Detect which cell encompasses the target text, then output its (x, y) center coordinate. 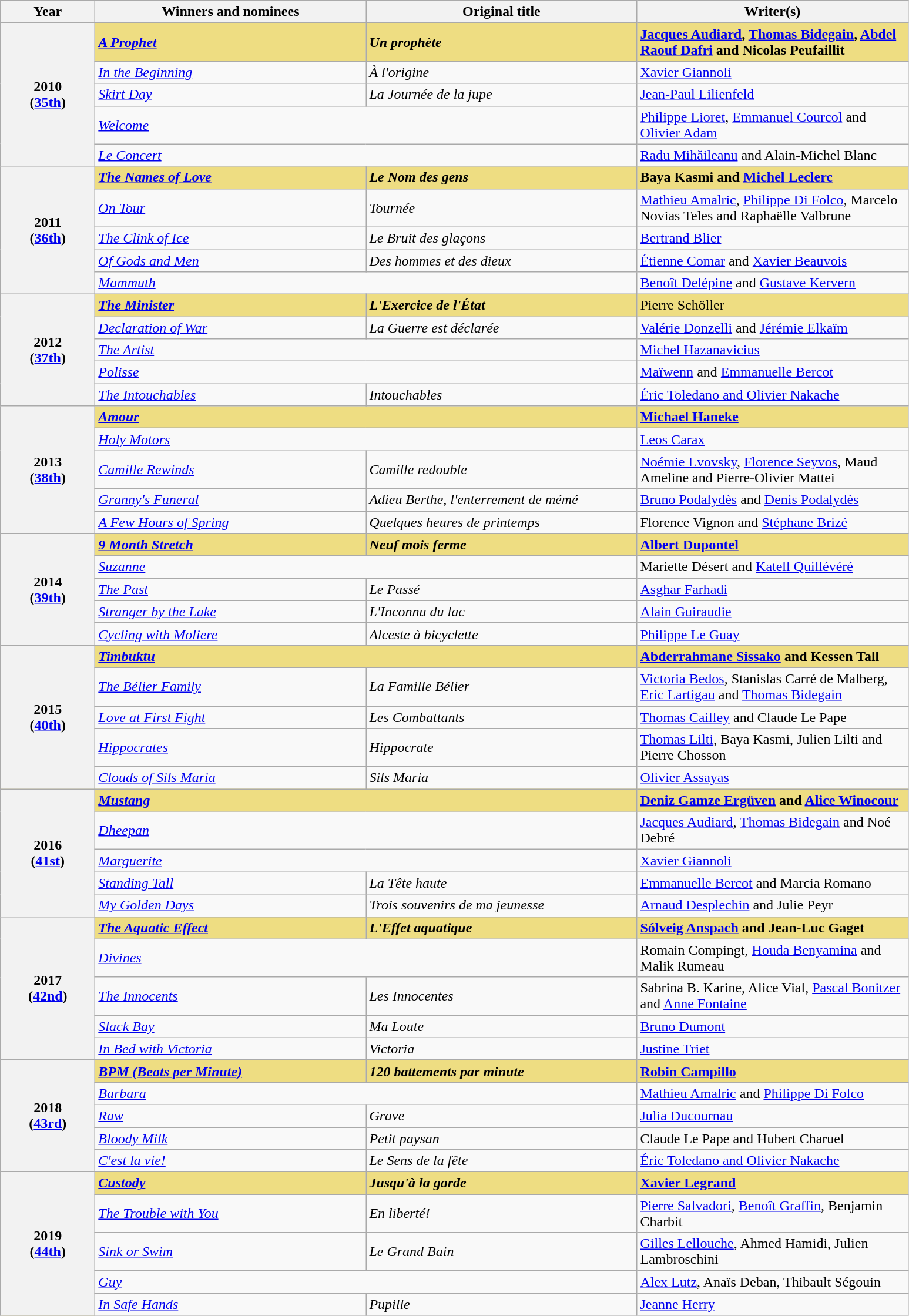
La Tête haute (502, 883)
Victoria Bedos, Stanislas Carré de Malberg, Eric Lartigau and Thomas Bidegain (772, 686)
En liberté! (502, 1214)
2019(44th) (48, 1244)
Neuf mois ferme (502, 545)
Year (48, 12)
Intouchables (502, 395)
Le Nom des gens (502, 177)
Adieu Berthe, l'enterrement de mémé (502, 500)
Thomas Lilti, Baya Kasmi, Julien Lilti and Pierre Chosson (772, 747)
Claude Le Pape and Hubert Charuel (772, 1138)
Pierre Schöller (772, 305)
Divines (366, 958)
Michel Hazanavicius (772, 350)
2013(38th) (48, 470)
Le Grand Bain (502, 1251)
Bloody Milk (230, 1138)
Sabrina B. Karine, Alice Vial, Pascal Bonitzer and Anne Fontaine (772, 996)
Bruno Podalydès and Denis Podalydès (772, 500)
Trois souvenirs de ma jeunesse (502, 905)
Olivier Assayas (772, 778)
Barbara (366, 1093)
Albert Dupontel (772, 545)
Sólveig Anspach and Jean-Luc Gaget (772, 928)
Skirt Day (230, 95)
Guy (366, 1282)
Amour (366, 417)
Suzanne (366, 567)
Robin Campillo (772, 1071)
Mariette Désert and Katell Quillévéré (772, 567)
Welcome (366, 125)
Slack Bay (230, 1026)
Le Bruit des glaçons (502, 238)
L'Effet aquatique (502, 928)
Tournée (502, 208)
Stranger by the Lake (230, 612)
Standing Tall (230, 883)
Mathieu Amalric and Philippe Di Folco (772, 1093)
Arnaud Desplechin and Julie Peyr (772, 905)
Abderrahmane Sissako and Kessen Tall (772, 656)
BPM (Beats per Minute) (230, 1071)
Bertrand Blier (772, 238)
Alain Guiraudie (772, 612)
Camille Rewinds (230, 470)
Jeanne Herry (772, 1304)
Le Sens de la fête (502, 1161)
Romain Compingt, Houda Benyamina and Malik Rumeau (772, 958)
Writer(s) (772, 12)
In Safe Hands (230, 1304)
Victoria (502, 1049)
À l'origine (502, 72)
Mathieu Amalric, Philippe Di Folco, Marcelo Novias Teles and Raphaëlle Valbrune (772, 208)
L'Inconnu du lac (502, 612)
Thomas Cailley and Claude Le Pape (772, 717)
The Innocents (230, 996)
9 Month Stretch (230, 545)
2016(41st) (48, 853)
La Journée de la jupe (502, 95)
Maïwenn and Emmanuelle Bercot (772, 372)
The Artist (366, 350)
Sink or Swim (230, 1251)
2014(39th) (48, 589)
In Bed with Victoria (230, 1049)
2012(37th) (48, 350)
Hippocrate (502, 747)
The Aquatic Effect (230, 928)
Mustang (366, 800)
In the Beginning (230, 72)
Ma Loute (502, 1026)
Jean-Paul Lilienfeld (772, 95)
Mammuth (366, 283)
Étienne Comar and Xavier Beauvois (772, 260)
Quelques heures de printemps (502, 522)
Dheepan (366, 831)
Alex Lutz, Anaïs Deban, Thibault Ségouin (772, 1282)
La Famille Bélier (502, 686)
Alceste à bicyclette (502, 634)
Noémie Lvovsky, Florence Seyvos, Maud Ameline and Pierre-Olivier Mattei (772, 470)
The Bélier Family (230, 686)
Original title (502, 12)
Pierre Salvadori, Benoît Graffin, Benjamin Charbit (772, 1214)
Grave (502, 1116)
My Golden Days (230, 905)
Pupille (502, 1304)
A Prophet (230, 42)
Le Passé (502, 589)
Les Innocentes (502, 996)
Justine Triet (772, 1049)
Of Gods and Men (230, 260)
The Minister (230, 305)
The Intouchables (230, 395)
Holy Motors (366, 439)
The Clink of Ice (230, 238)
Un prophète (502, 42)
2018(43rd) (48, 1116)
Les Combattants (502, 717)
Sils Maria (502, 778)
Radu Mihăileanu and Alain-Michel Blanc (772, 155)
Philippe Lioret, Emmanuel Courcol and Olivier Adam (772, 125)
Valérie Donzelli and Jérémie Elkaïm (772, 327)
Raw (230, 1116)
Baya Kasmi and Michel Leclerc (772, 177)
Gilles Lellouche, Ahmed Hamidi, Julien Lambroschini (772, 1251)
C'est la vie! (230, 1161)
The Trouble with You (230, 1214)
Deniz Gamze Ergüven and Alice Winocour (772, 800)
Julia Ducournau (772, 1116)
Bruno Dumont (772, 1026)
Xavier Legrand (772, 1183)
Winners and nominees (230, 12)
The Past (230, 589)
2010(35th) (48, 95)
Petit paysan (502, 1138)
Florence Vignon and Stéphane Brizé (772, 522)
Clouds of Sils Maria (230, 778)
2015(40th) (48, 717)
The Names of Love (230, 177)
Custody (230, 1183)
Cycling with Moliere (230, 634)
2017(42nd) (48, 988)
Granny's Funeral (230, 500)
Love at First Fight (230, 717)
Le Concert (366, 155)
Benoît Delépine and Gustave Kervern (772, 283)
Polisse (366, 372)
Des hommes et des dieux (502, 260)
120 battements par minute (502, 1071)
2011(36th) (48, 230)
Timbuktu (366, 656)
Hippocrates (230, 747)
Jusqu'à la garde (502, 1183)
Jacques Audiard, Thomas Bidegain and Noé Debré (772, 831)
Emmanuelle Bercot and Marcia Romano (772, 883)
Philippe Le Guay (772, 634)
On Tour (230, 208)
Asghar Farhadi (772, 589)
Camille redouble (502, 470)
A Few Hours of Spring (230, 522)
Marguerite (366, 861)
La Guerre est déclarée (502, 327)
Declaration of War (230, 327)
Michael Haneke (772, 417)
Leos Carax (772, 439)
L'Exercice de l'État (502, 305)
Jacques Audiard, Thomas Bidegain, Abdel Raouf Dafri and Nicolas Peufaillit (772, 42)
